Scan for the cell matching the given text and deliver its (x, y) coordinate at center. 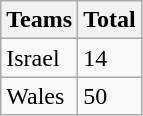
Total (110, 20)
Israel (40, 58)
Teams (40, 20)
50 (110, 96)
Wales (40, 96)
14 (110, 58)
